Pinpoint the cell where the given text exists, returning its (X, Y) midpoint coordinate. 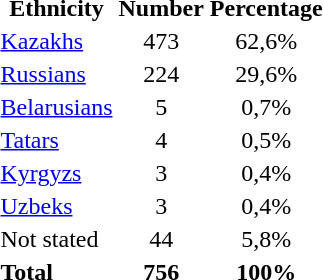
44 (161, 239)
4 (161, 140)
224 (161, 74)
473 (161, 41)
5 (161, 107)
